For the text-containing cell, return its midpoint in [x, y] coordinate format. 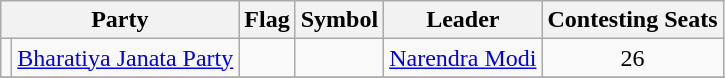
Party [120, 20]
26 [632, 58]
Flag [267, 20]
Narendra Modi [463, 58]
Contesting Seats [632, 20]
Bharatiya Janata Party [126, 58]
Leader [463, 20]
Symbol [339, 20]
